Pinpoint the cell where the given text exists, returning its (x, y) midpoint coordinate. 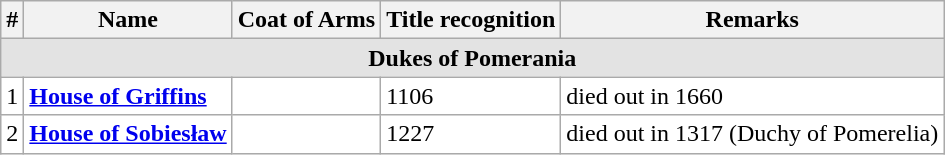
1106 (471, 96)
Coat of Arms (306, 20)
# (12, 20)
Remarks (752, 20)
1227 (471, 134)
Title recognition (471, 20)
House of Sobiesław (128, 134)
Name (128, 20)
died out in 1317 (Duchy of Pomerelia) (752, 134)
died out in 1660 (752, 96)
Dukes of Pomerania (472, 58)
House of Griffins (128, 96)
2 (12, 134)
1 (12, 96)
